Locate the cell with the specified text and output its (X, Y) center coordinate. 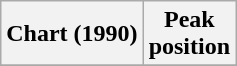
Peakposition (189, 34)
Chart (1990) (72, 34)
